Extract the [x, y] coordinate from the center of the cell holding the provided text.  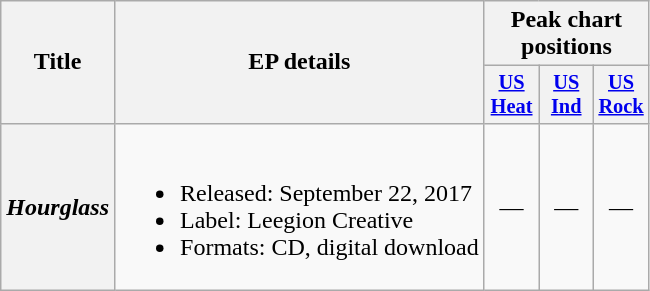
Released: September 22, 2017Label: Leegion CreativeFormats: CD, digital download [300, 206]
Title [58, 62]
US Ind [566, 95]
US Rock [622, 95]
Peak chart positions [566, 34]
Hourglass [58, 206]
US Heat [512, 95]
EP details [300, 62]
